Return the (x, y) coordinate for the center point of the cell that contains the specified text.  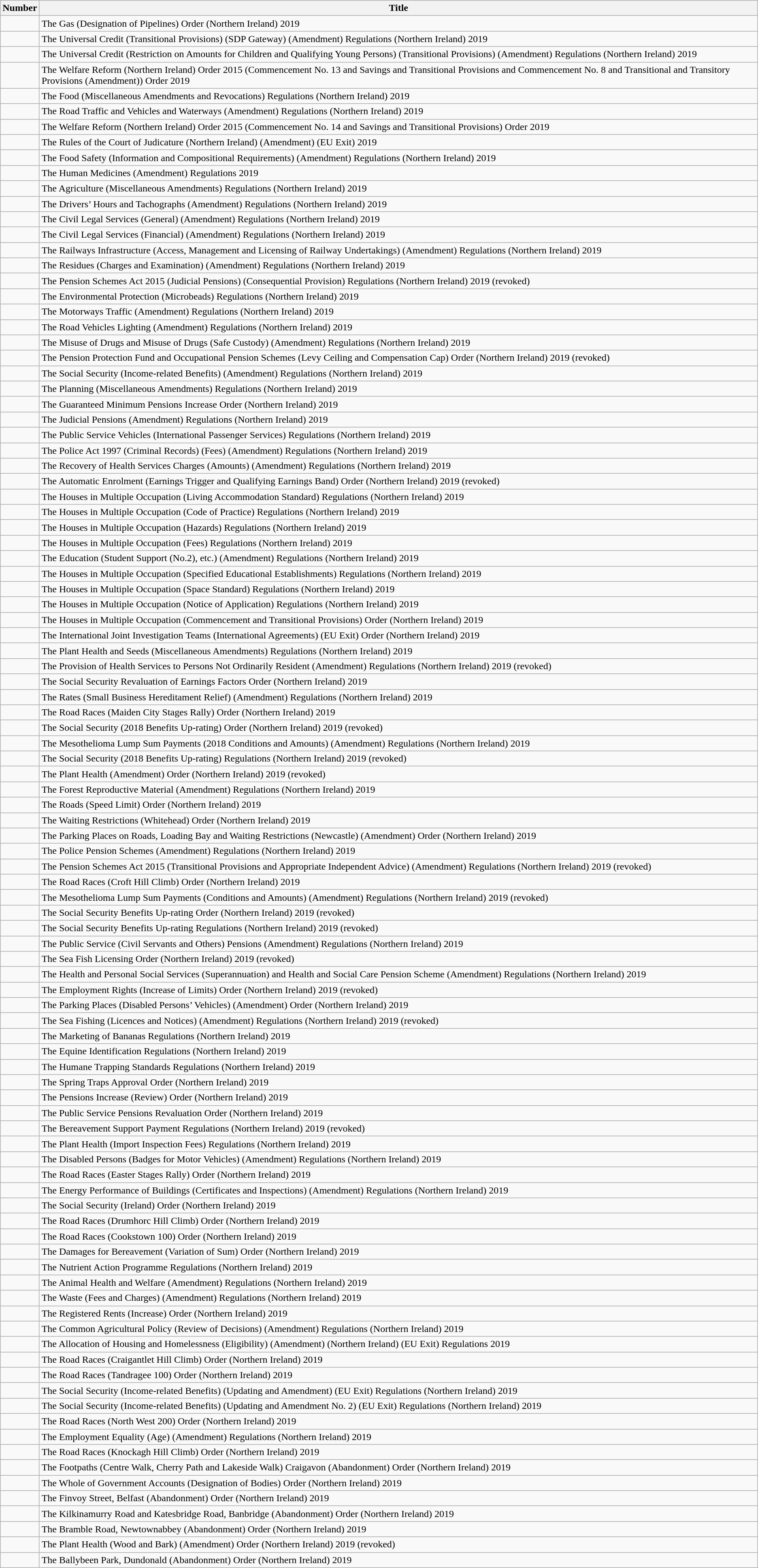
The Road Races (Cookstown 100) Order (Northern Ireland) 2019 (398, 1236)
The Civil Legal Services (Financial) (Amendment) Regulations (Northern Ireland) 2019 (398, 235)
The Plant Health (Amendment) Order (Northern Ireland) 2019 (revoked) (398, 774)
The Road Races (Drumhorc Hill Climb) Order (Northern Ireland) 2019 (398, 1221)
The Houses in Multiple Occupation (Space Standard) Regulations (Northern Ireland) 2019 (398, 589)
The Welfare Reform (Northern Ireland) Order 2015 (Commencement No. 14 and Savings and Transitional Provisions) Order 2019 (398, 127)
The Provision of Health Services to Persons Not Ordinarily Resident (Amendment) Regulations (Northern Ireland) 2019 (revoked) (398, 666)
Number (20, 8)
The Social Security Revaluation of Earnings Factors Order (Northern Ireland) 2019 (398, 681)
The Road Vehicles Lighting (Amendment) Regulations (Northern Ireland) 2019 (398, 327)
The Nutrient Action Programme Regulations (Northern Ireland) 2019 (398, 1267)
The Damages for Bereavement (Variation of Sum) Order (Northern Ireland) 2019 (398, 1252)
The Railways Infrastructure (Access, Management and Licensing of Railway Undertakings) (Amendment) Regulations (Northern Ireland) 2019 (398, 250)
The Agriculture (Miscellaneous Amendments) Regulations (Northern Ireland) 2019 (398, 188)
The Automatic Enrolment (Earnings Trigger and Qualifying Earnings Band) Order (Northern Ireland) 2019 (revoked) (398, 481)
The Houses in Multiple Occupation (Commencement and Transitional Provisions) Order (Northern Ireland) 2019 (398, 620)
The Parking Places (Disabled Persons’ Vehicles) (Amendment) Order (Northern Ireland) 2019 (398, 1005)
The Social Security (Ireland) Order (Northern Ireland) 2019 (398, 1206)
The Plant Health (Wood and Bark) (Amendment) Order (Northern Ireland) 2019 (revoked) (398, 1545)
The Houses in Multiple Occupation (Living Accommodation Standard) Regulations (Northern Ireland) 2019 (398, 497)
The Plant Health and Seeds (Miscellaneous Amendments) Regulations (Northern Ireland) 2019 (398, 651)
The Energy Performance of Buildings (Certificates and Inspections) (Amendment) Regulations (Northern Ireland) 2019 (398, 1190)
The Health and Personal Social Services (Superannuation) and Health and Social Care Pension Scheme (Amendment) Regulations (Northern Ireland) 2019 (398, 974)
The Police Pension Schemes (Amendment) Regulations (Northern Ireland) 2019 (398, 851)
The Public Service (Civil Servants and Others) Pensions (Amendment) Regulations (Northern Ireland) 2019 (398, 944)
The Guaranteed Minimum Pensions Increase Order (Northern Ireland) 2019 (398, 404)
The Road Races (Craigantlet Hill Climb) Order (Northern Ireland) 2019 (398, 1360)
The Judicial Pensions (Amendment) Regulations (Northern Ireland) 2019 (398, 419)
The Parking Places on Roads, Loading Bay and Waiting Restrictions (Newcastle) (Amendment) Order (Northern Ireland) 2019 (398, 836)
The Bramble Road, Newtownabbey (Abandonment) Order (Northern Ireland) 2019 (398, 1529)
The Pension Schemes Act 2015 (Transitional Provisions and Appropriate Independent Advice) (Amendment) Regulations (Northern Ireland) 2019 (revoked) (398, 866)
The Road Races (Croft Hill Climb) Order (Northern Ireland) 2019 (398, 882)
The Houses in Multiple Occupation (Specified Educational Establishments) Regulations (Northern Ireland) 2019 (398, 574)
The International Joint Investigation Teams (International Agreements) (EU Exit) Order (Northern Ireland) 2019 (398, 635)
The Environmental Protection (Microbeads) Regulations (Northern Ireland) 2019 (398, 296)
The Motorways Traffic (Amendment) Regulations (Northern Ireland) 2019 (398, 312)
The Social Security Benefits Up-rating Regulations (Northern Ireland) 2019 (revoked) (398, 928)
The Animal Health and Welfare (Amendment) Regulations (Northern Ireland) 2019 (398, 1283)
The Employment Rights (Increase of Limits) Order (Northern Ireland) 2019 (revoked) (398, 990)
The Common Agricultural Policy (Review of Decisions) (Amendment) Regulations (Northern Ireland) 2019 (398, 1329)
The Whole of Government Accounts (Designation of Bodies) Order (Northern Ireland) 2019 (398, 1483)
The Road Races (North West 200) Order (Northern Ireland) 2019 (398, 1421)
The Ballybeen Park, Dundonald (Abandonment) Order (Northern Ireland) 2019 (398, 1560)
The Finvoy Street, Belfast (Abandonment) Order (Northern Ireland) 2019 (398, 1498)
The Food Safety (Information and Compositional Requirements) (Amendment) Regulations (Northern Ireland) 2019 (398, 157)
Title (398, 8)
The Spring Traps Approval Order (Northern Ireland) 2019 (398, 1082)
The Allocation of Housing and Homelessness (Eligibility) (Amendment) (Northern Ireland) (EU Exit) Regulations 2019 (398, 1344)
The Equine Identification Regulations (Northern Ireland) 2019 (398, 1051)
The Pension Schemes Act 2015 (Judicial Pensions) (Consequential Provision) Regulations (Northern Ireland) 2019 (revoked) (398, 281)
The Registered Rents (Increase) Order (Northern Ireland) 2019 (398, 1313)
The Pension Protection Fund and Occupational Pension Schemes (Levy Ceiling and Compensation Cap) Order (Northern Ireland) 2019 (revoked) (398, 358)
The Social Security (Income-related Benefits) (Amendment) Regulations (Northern Ireland) 2019 (398, 373)
The Sea Fish Licensing Order (Northern Ireland) 2019 (revoked) (398, 959)
The Civil Legal Services (General) (Amendment) Regulations (Northern Ireland) 2019 (398, 219)
The Residues (Charges and Examination) (Amendment) Regulations (Northern Ireland) 2019 (398, 266)
The Education (Student Support (No.2), etc.) (Amendment) Regulations (Northern Ireland) 2019 (398, 558)
The Misuse of Drugs and Misuse of Drugs (Safe Custody) (Amendment) Regulations (Northern Ireland) 2019 (398, 343)
The Mesothelioma Lump Sum Payments (2018 Conditions and Amounts) (Amendment) Regulations (Northern Ireland) 2019 (398, 743)
The Human Medicines (Amendment) Regulations 2019 (398, 173)
The Universal Credit (Transitional Provisions) (SDP Gateway) (Amendment) Regulations (Northern Ireland) 2019 (398, 39)
The Gas (Designation of Pipelines) Order (Northern Ireland) 2019 (398, 23)
The Marketing of Bananas Regulations (Northern Ireland) 2019 (398, 1036)
The Houses in Multiple Occupation (Code of Practice) Regulations (Northern Ireland) 2019 (398, 512)
The Rules of the Court of Judicature (Northern Ireland) (Amendment) (EU Exit) 2019 (398, 142)
The Road Races (Maiden City Stages Rally) Order (Northern Ireland) 2019 (398, 713)
The Social Security Benefits Up-rating Order (Northern Ireland) 2019 (revoked) (398, 913)
The Sea Fishing (Licences and Notices) (Amendment) Regulations (Northern Ireland) 2019 (revoked) (398, 1021)
The Food (Miscellaneous Amendments and Revocations) Regulations (Northern Ireland) 2019 (398, 96)
The Police Act 1997 (Criminal Records) (Fees) (Amendment) Regulations (Northern Ireland) 2019 (398, 451)
The Road Races (Easter Stages Rally) Order (Northern Ireland) 2019 (398, 1174)
The Social Security (Income-related Benefits) (Updating and Amendment No. 2) (EU Exit) Regulations (Northern Ireland) 2019 (398, 1406)
The Humane Trapping Standards Regulations (Northern Ireland) 2019 (398, 1067)
The Kilkinamurry Road and Katesbridge Road, Banbridge (Abandonment) Order (Northern Ireland) 2019 (398, 1514)
The Road Traffic and Vehicles and Waterways (Amendment) Regulations (Northern Ireland) 2019 (398, 111)
The Disabled Persons (Badges for Motor Vehicles) (Amendment) Regulations (Northern Ireland) 2019 (398, 1159)
The Houses in Multiple Occupation (Fees) Regulations (Northern Ireland) 2019 (398, 543)
The Planning (Miscellaneous Amendments) Regulations (Northern Ireland) 2019 (398, 389)
The Forest Reproductive Material (Amendment) Regulations (Northern Ireland) 2019 (398, 789)
The Bereavement Support Payment Regulations (Northern Ireland) 2019 (revoked) (398, 1128)
The Rates (Small Business Hereditament Relief) (Amendment) Regulations (Northern Ireland) 2019 (398, 697)
The Road Races (Tandragee 100) Order (Northern Ireland) 2019 (398, 1375)
The Roads (Speed Limit) Order (Northern Ireland) 2019 (398, 805)
The Employment Equality (Age) (Amendment) Regulations (Northern Ireland) 2019 (398, 1437)
The Houses in Multiple Occupation (Notice of Application) Regulations (Northern Ireland) 2019 (398, 604)
The Social Security (2018 Benefits Up-rating) Regulations (Northern Ireland) 2019 (revoked) (398, 759)
The Houses in Multiple Occupation (Hazards) Regulations (Northern Ireland) 2019 (398, 528)
The Social Security (2018 Benefits Up-rating) Order (Northern Ireland) 2019 (revoked) (398, 728)
The Mesothelioma Lump Sum Payments (Conditions and Amounts) (Amendment) Regulations (Northern Ireland) 2019 (revoked) (398, 897)
The Road Races (Knockagh Hill Climb) Order (Northern Ireland) 2019 (398, 1452)
The Footpaths (Centre Walk, Cherry Path and Lakeside Walk) Craigavon (Abandonment) Order (Northern Ireland) 2019 (398, 1468)
The Social Security (Income-related Benefits) (Updating and Amendment) (EU Exit) Regulations (Northern Ireland) 2019 (398, 1390)
The Pensions Increase (Review) Order (Northern Ireland) 2019 (398, 1098)
The Plant Health (Import Inspection Fees) Regulations (Northern Ireland) 2019 (398, 1144)
The Public Service Pensions Revaluation Order (Northern Ireland) 2019 (398, 1113)
The Recovery of Health Services Charges (Amounts) (Amendment) Regulations (Northern Ireland) 2019 (398, 466)
The Waiting Restrictions (Whitehead) Order (Northern Ireland) 2019 (398, 820)
The Public Service Vehicles (International Passenger Services) Regulations (Northern Ireland) 2019 (398, 435)
The Waste (Fees and Charges) (Amendment) Regulations (Northern Ireland) 2019 (398, 1298)
The Drivers’ Hours and Tachographs (Amendment) Regulations (Northern Ireland) 2019 (398, 204)
